Return [X, Y] of the center of cell containing provided text 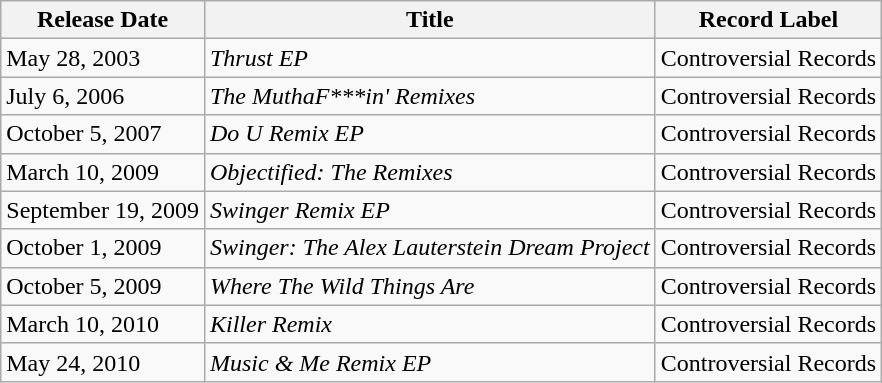
May 28, 2003 [103, 58]
July 6, 2006 [103, 96]
Swinger: The Alex Lauterstein Dream Project [430, 248]
October 5, 2007 [103, 134]
Music & Me Remix EP [430, 362]
March 10, 2010 [103, 324]
Record Label [768, 20]
October 1, 2009 [103, 248]
Title [430, 20]
Killer Remix [430, 324]
May 24, 2010 [103, 362]
Where The Wild Things Are [430, 286]
October 5, 2009 [103, 286]
Thrust EP [430, 58]
Do U Remix EP [430, 134]
Objectified: The Remixes [430, 172]
September 19, 2009 [103, 210]
Swinger Remix EP [430, 210]
The MuthaF***in' Remixes [430, 96]
Release Date [103, 20]
March 10, 2009 [103, 172]
